Identify which cell holds the provided text, then report its [x, y] central coordinate. 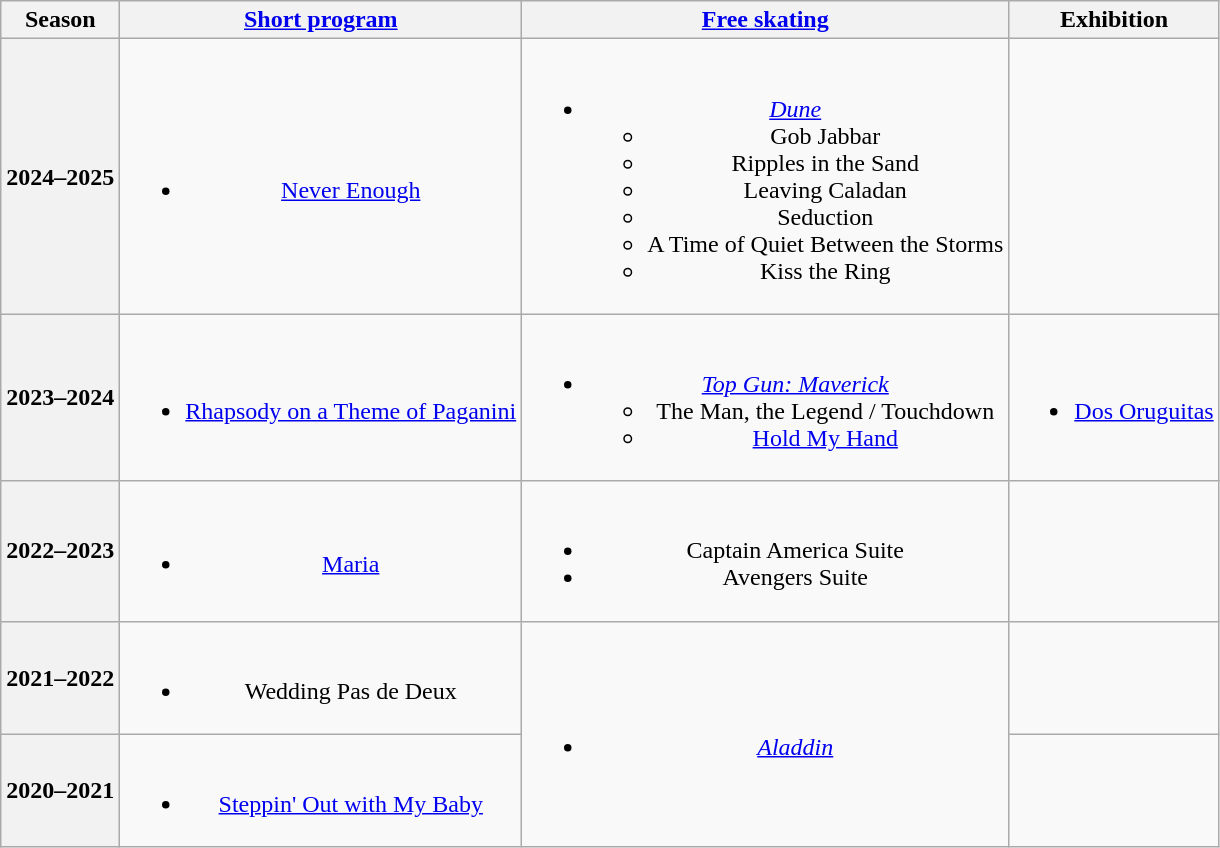
Dos Oruguitas [1114, 398]
Aladdin [766, 734]
2022–2023 [60, 551]
2024–2025 [60, 176]
Steppin' Out with My Baby [321, 790]
2023–2024 [60, 398]
Maria [321, 551]
Free skating [766, 20]
Never Enough [321, 176]
Rhapsody on a Theme of Paganini [321, 398]
2021–2022 [60, 678]
Short program [321, 20]
Season [60, 20]
Exhibition [1114, 20]
Captain America Suite Avengers Suite [766, 551]
Top Gun: MaverickThe Man, the Legend / Touchdown Hold My Hand [766, 398]
2020–2021 [60, 790]
Wedding Pas de Deux [321, 678]
DuneGob JabbarRipples in the SandLeaving CaladanSeductionA Time of Quiet Between the StormsKiss the Ring [766, 176]
